Locate the cell with the specified text and output its [X, Y] center coordinate. 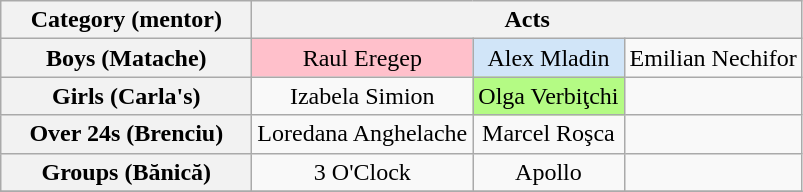
Emilian Nechifor [713, 58]
3 O'Clock [362, 172]
Over 24s (Brenciu) [126, 134]
Boys (Matache) [126, 58]
Izabela Simion [362, 96]
Groups (Bănică) [126, 172]
Loredana Anghelache [362, 134]
Alex Mladin [548, 58]
Apollo [548, 172]
Marcel Roşca [548, 134]
Girls (Carla's) [126, 96]
Raul Eregep [362, 58]
Olga Verbiţchi [548, 96]
Category (mentor) [126, 20]
Acts [528, 20]
